Provide the [X, Y] coordinate of the cell's center where the given text is located.  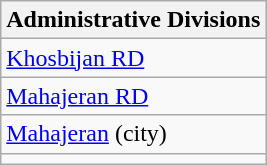
Administrative Divisions [134, 20]
Khosbijan RD [134, 58]
Mahajeran RD [134, 96]
Mahajeran (city) [134, 134]
